Identify which cell holds the provided text, then report its (X, Y) central coordinate. 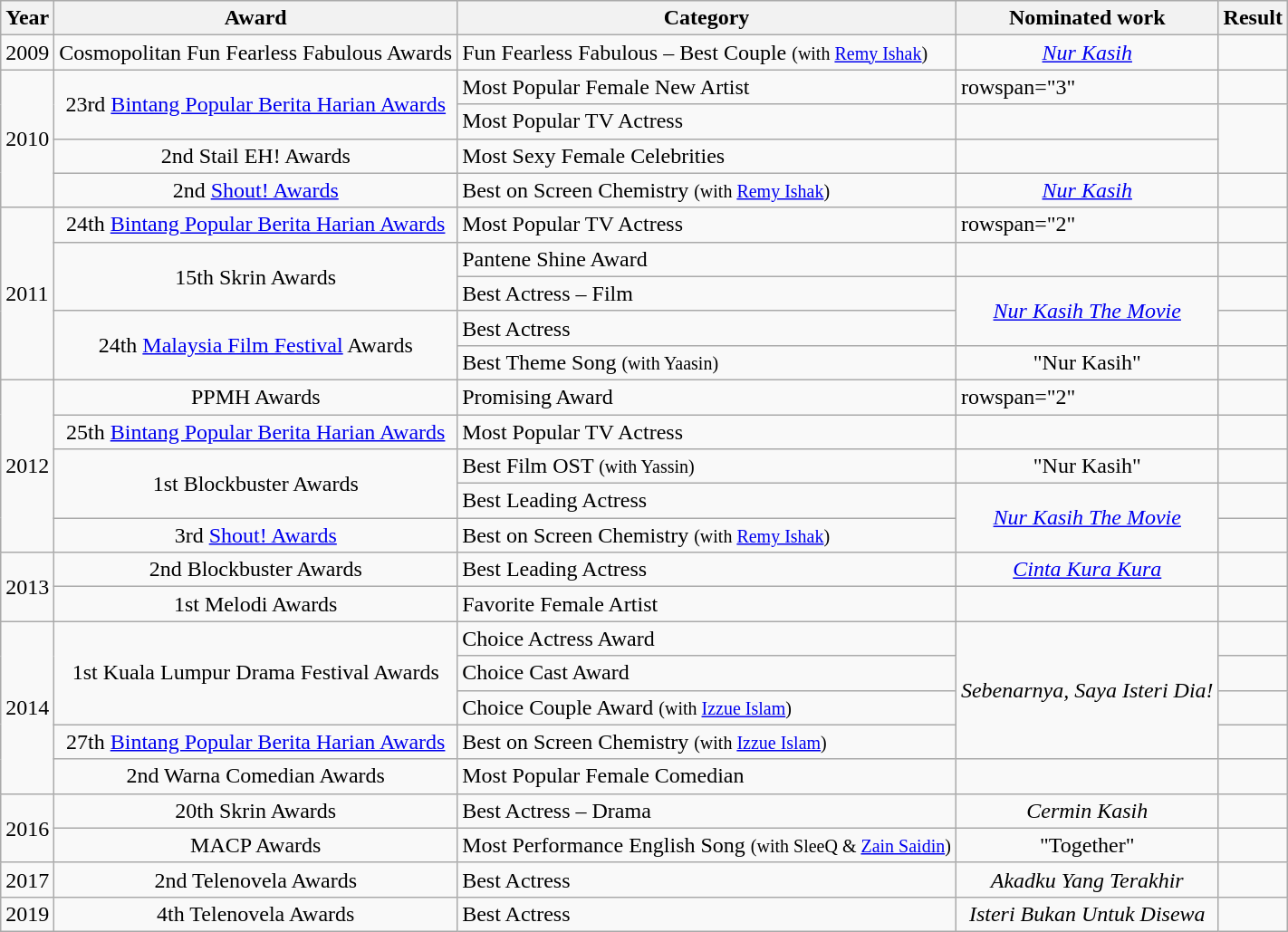
Best Film OST (with Yassin) (706, 466)
Award (255, 18)
2014 (27, 707)
Result (1253, 18)
Choice Actress Award (706, 639)
Cermin Kasih (1087, 811)
Best on Screen Chemistry (with Izzue Islam) (706, 742)
"Together" (1087, 845)
2011 (27, 293)
Choice Cast Award (706, 673)
Most Popular Female New Artist (706, 87)
Sebenarnya, Saya Isteri Dia! (1087, 690)
Best Actress – Film (706, 293)
MACP Awards (255, 845)
3rd Shout! Awards (255, 535)
2nd Blockbuster Awards (255, 570)
2013 (27, 587)
2009 (27, 53)
23rd Bintang Popular Berita Harian Awards (255, 104)
1st Melodi Awards (255, 604)
25th Bintang Popular Berita Harian Awards (255, 432)
Isteri Bukan Untuk Disewa (1087, 914)
24th Bintang Popular Berita Harian Awards (255, 225)
1st Kuala Lumpur Drama Festival Awards (255, 673)
Most Sexy Female Celebrities (706, 156)
Best Theme Song (with Yaasin) (706, 362)
2017 (27, 879)
15th Skrin Awards (255, 276)
Cinta Kura Kura (1087, 570)
2012 (27, 466)
2nd Warna Comedian Awards (255, 776)
Choice Couple Award (with Izzue Islam) (706, 707)
2nd Telenovela Awards (255, 879)
Cosmopolitan Fun Fearless Fabulous Awards (255, 53)
2016 (27, 828)
2019 (27, 914)
24th Malaysia Film Festival Awards (255, 345)
2nd Shout! Awards (255, 190)
1st Blockbuster Awards (255, 484)
2010 (27, 139)
Favorite Female Artist (706, 604)
4th Telenovela Awards (255, 914)
20th Skrin Awards (255, 811)
2nd Stail EH! Awards (255, 156)
Pantene Shine Award (706, 259)
Most Popular Female Comedian (706, 776)
27th Bintang Popular Berita Harian Awards (255, 742)
Year (27, 18)
rowspan="3" (1087, 87)
PPMH Awards (255, 397)
Promising Award (706, 397)
Akadku Yang Terakhir (1087, 879)
Category (706, 18)
Best Actress – Drama (706, 811)
Fun Fearless Fabulous – Best Couple (with Remy Ishak) (706, 53)
Nominated work (1087, 18)
Most Performance English Song (with SleeQ & Zain Saidin) (706, 845)
